Capture the cell that displays the provided text and extract its [x, y] central coordinate. 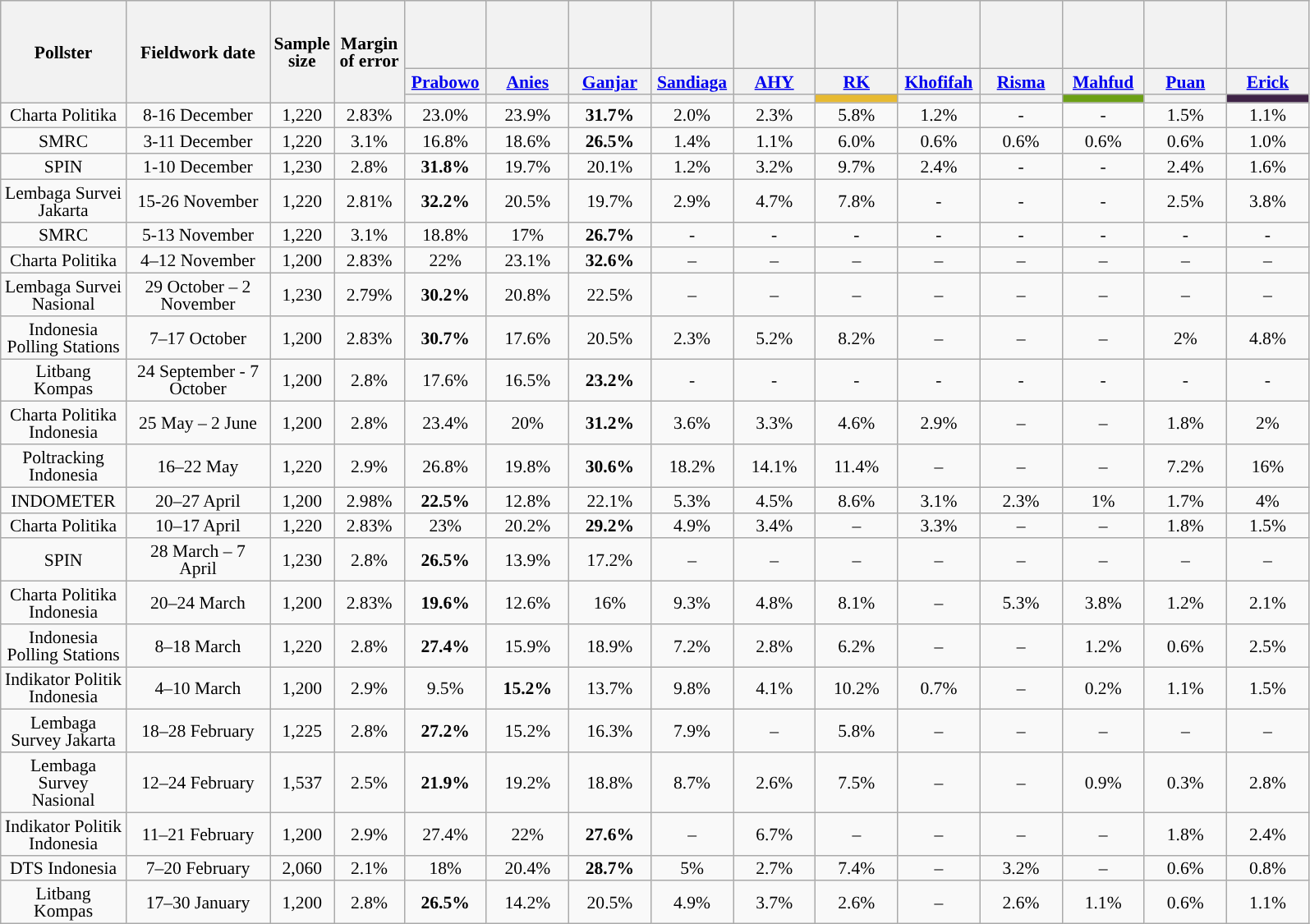
13.7% [609, 688]
28 March – 7 April [197, 560]
8.2% [857, 338]
10–17 April [197, 526]
9.8% [692, 688]
25 May – 2 June [197, 423]
23.0% [445, 115]
12–24 February [197, 782]
Poltracking Indonesia [64, 466]
RK [857, 82]
32.6% [609, 261]
14.2% [527, 903]
Anies [527, 82]
23.9% [527, 115]
17% [527, 235]
9.5% [445, 688]
29 October – 2 November [197, 295]
19.2% [527, 782]
7.9% [692, 731]
Sandiaga [692, 82]
7–17 October [197, 338]
Pollster [64, 52]
0.8% [1267, 867]
4.5% [775, 499]
22.1% [609, 499]
5-13 November [197, 235]
3.4% [775, 526]
10.2% [857, 688]
3.7% [775, 903]
INDOMETER [64, 499]
23.4% [445, 423]
AHY [775, 82]
0.9% [1103, 782]
Lembaga Survey Jakarta [64, 731]
20% [527, 423]
2.79% [370, 295]
20–24 March [197, 603]
32.2% [445, 200]
23% [445, 526]
4.6% [857, 423]
23.2% [609, 380]
9.7% [857, 166]
9.3% [692, 603]
29.2% [609, 526]
26.8% [445, 466]
24 September - 7 October [197, 380]
Lembaga Survey Nasional [64, 782]
Erick [1267, 82]
30.2% [445, 295]
8.1% [857, 603]
7.8% [857, 200]
15-26 November [197, 200]
16–22 May [197, 466]
8.7% [692, 782]
18.9% [609, 646]
18.6% [527, 141]
Khofifah [939, 82]
5.2% [775, 338]
2.7% [775, 867]
6.0% [857, 141]
1.0% [1267, 141]
15.9% [527, 646]
Sample size [301, 52]
3.6% [692, 423]
31.7% [609, 115]
6.2% [857, 646]
31.8% [445, 166]
12.8% [527, 499]
2.0% [692, 115]
Puan [1185, 82]
17–30 January [197, 903]
3-11 December [197, 141]
20.2% [527, 526]
23.1% [527, 261]
16.3% [609, 731]
12.6% [527, 603]
4.1% [775, 688]
17.2% [609, 560]
8–18 March [197, 646]
16.8% [445, 141]
11–21 February [197, 834]
Margin of error [370, 52]
1.4% [692, 141]
4% [1267, 499]
18–28 February [197, 731]
1.6% [1267, 166]
30.6% [609, 466]
2,060 [301, 867]
18.2% [692, 466]
26.7% [609, 235]
27.6% [609, 834]
4–10 March [197, 688]
16.5% [527, 380]
7.5% [857, 782]
1.7% [1185, 499]
4–12 November [197, 261]
Prabowo [445, 82]
18% [445, 867]
1,537 [301, 782]
21.9% [445, 782]
30.7% [445, 338]
20.8% [527, 295]
Mahfud [1103, 82]
0.7% [939, 688]
Lembaga Survei Jakarta [64, 200]
20.1% [609, 166]
1% [1103, 499]
4.7% [775, 200]
13.9% [527, 560]
2.81% [370, 200]
0.2% [1103, 688]
19.8% [527, 466]
0.3% [1185, 782]
Lembaga Survei Nasional [64, 295]
8-16 December [197, 115]
28.7% [609, 867]
20–27 April [197, 499]
6.7% [775, 834]
DTS Indonesia [64, 867]
Ganjar [609, 82]
7.4% [857, 867]
27.2% [445, 731]
5% [692, 867]
20.4% [527, 867]
8.6% [857, 499]
2.98% [370, 499]
11.4% [857, 466]
19.6% [445, 603]
14.1% [775, 466]
31.2% [609, 423]
1-10 December [197, 166]
1,225 [301, 731]
Risma [1021, 82]
Fieldwork date [197, 52]
7–20 February [197, 867]
